Identify which cell holds the provided text, then report its (x, y) central coordinate. 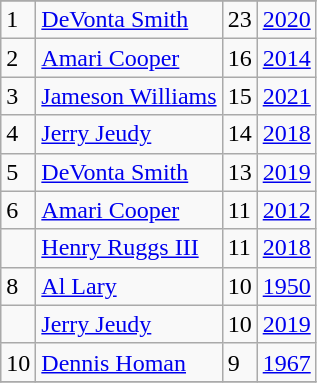
4 (18, 134)
23 (240, 20)
1 (18, 20)
16 (240, 58)
1950 (286, 286)
2020 (286, 20)
8 (18, 286)
Jameson Williams (129, 96)
1967 (286, 362)
5 (18, 172)
9 (240, 362)
2014 (286, 58)
13 (240, 172)
2021 (286, 96)
6 (18, 210)
3 (18, 96)
Dennis Homan (129, 362)
2 (18, 58)
Henry Ruggs III (129, 248)
14 (240, 134)
2012 (286, 210)
Al Lary (129, 286)
15 (240, 96)
